Identify which cell holds the provided text, then report its (x, y) central coordinate. 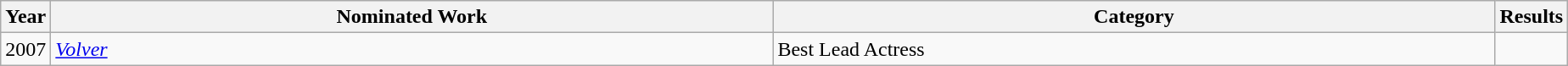
Volver (412, 49)
2007 (25, 49)
Results (1532, 17)
Best Lead Actress (1134, 49)
Year (25, 17)
Nominated Work (412, 17)
Category (1134, 17)
